Extract the [X, Y] coordinate from the center of the cell holding the provided text.  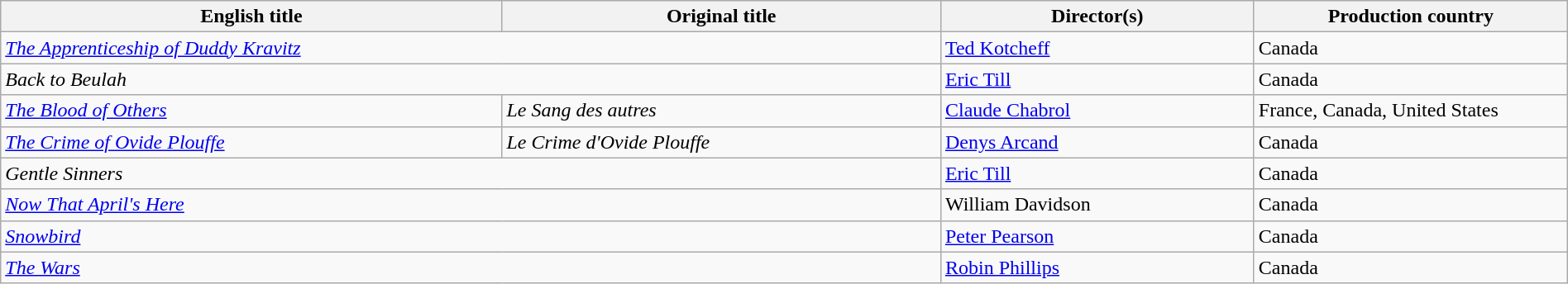
Original title [721, 17]
Snowbird [471, 236]
Denys Arcand [1097, 142]
Le Crime d'Ovide Plouffe [721, 142]
Now That April's Here [471, 205]
Ted Kotcheff [1097, 48]
Peter Pearson [1097, 236]
Gentle Sinners [471, 173]
William Davidson [1097, 205]
Production country [1411, 17]
Director(s) [1097, 17]
Claude Chabrol [1097, 111]
The Blood of Others [251, 111]
The Crime of Ovide Plouffe [251, 142]
France, Canada, United States [1411, 111]
Back to Beulah [471, 79]
The Wars [471, 267]
Robin Phillips [1097, 267]
Le Sang des autres [721, 111]
English title [251, 17]
The Apprenticeship of Duddy Kravitz [471, 48]
